From the cell containing the given text, extract its center point as [X, Y] coordinate. 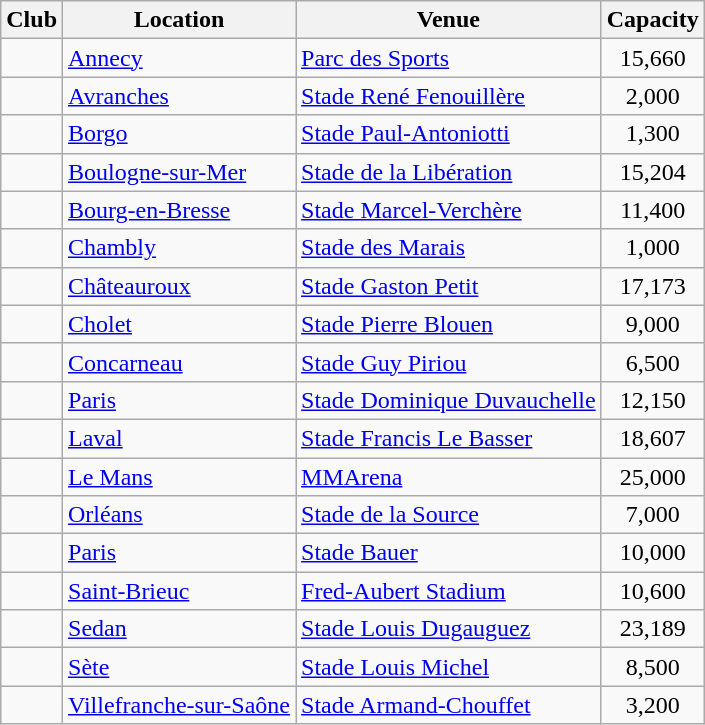
Le Mans [180, 477]
Sète [180, 667]
10,000 [652, 553]
Chambly [180, 248]
Châteauroux [180, 286]
Stade Guy Piriou [449, 362]
Stade de la Libération [449, 172]
Orléans [180, 515]
10,600 [652, 591]
Stade de la Source [449, 515]
Stade Louis Dugauguez [449, 629]
18,607 [652, 438]
Club [32, 20]
15,204 [652, 172]
Cholet [180, 324]
Villefranche-sur-Saône [180, 705]
Bourg-en-Bresse [180, 210]
Venue [449, 20]
9,000 [652, 324]
Fred-Aubert Stadium [449, 591]
Laval [180, 438]
1,000 [652, 248]
15,660 [652, 58]
Sedan [180, 629]
12,150 [652, 400]
Capacity [652, 20]
8,500 [652, 667]
Boulogne-sur-Mer [180, 172]
1,300 [652, 134]
6,500 [652, 362]
11,400 [652, 210]
23,189 [652, 629]
2,000 [652, 96]
Stade Paul-Antoniotti [449, 134]
Stade Francis Le Basser [449, 438]
17,173 [652, 286]
Stade Gaston Petit [449, 286]
3,200 [652, 705]
Stade Armand-Chouffet [449, 705]
7,000 [652, 515]
Stade Dominique Duvauchelle [449, 400]
Concarneau [180, 362]
Avranches [180, 96]
Stade des Marais [449, 248]
Saint-Brieuc [180, 591]
Stade René Fenouillère [449, 96]
Annecy [180, 58]
Parc des Sports [449, 58]
Borgo [180, 134]
Stade Louis Michel [449, 667]
Stade Pierre Blouen [449, 324]
Location [180, 20]
Stade Bauer [449, 553]
MMArena [449, 477]
25,000 [652, 477]
Stade Marcel-Verchère [449, 210]
